Scan for the cell matching the given text and deliver its [x, y] coordinate at center. 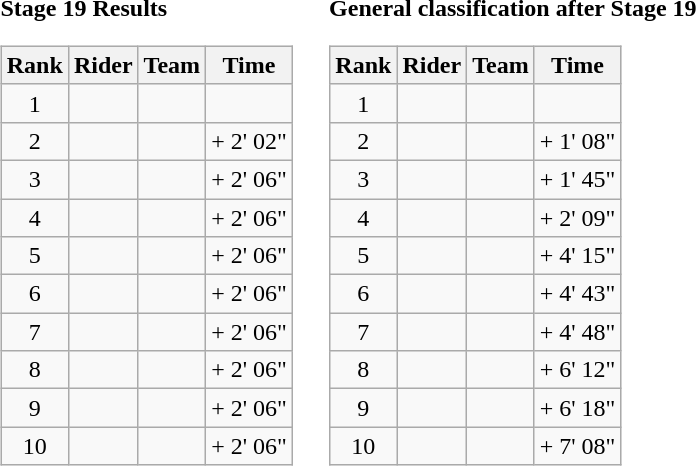
+ 6' 18" [578, 408]
+ 2' 09" [578, 217]
+ 7' 08" [578, 446]
+ 4' 43" [578, 294]
+ 2' 02" [250, 141]
+ 1' 08" [578, 141]
+ 4' 15" [578, 256]
+ 4' 48" [578, 332]
+ 1' 45" [578, 179]
+ 6' 12" [578, 370]
